Return [X, Y] of the center of cell containing provided text 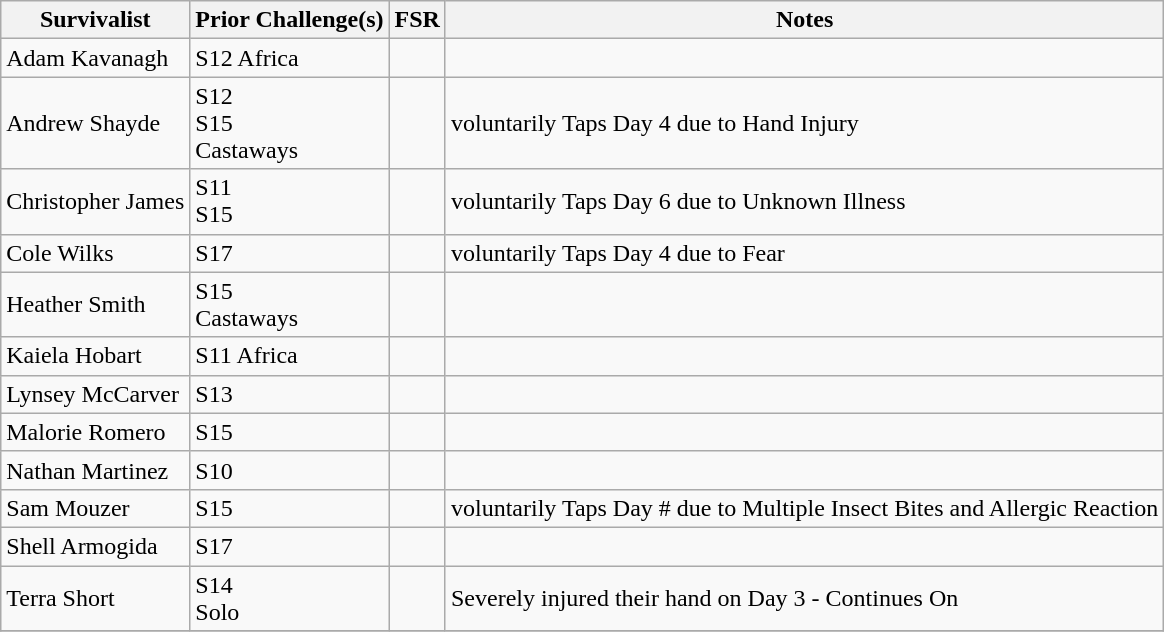
S11 S15 [290, 202]
voluntarily Taps Day 6 due to Unknown Illness [804, 202]
Cole Wilks [96, 253]
Terra Short [96, 598]
S12 Africa [290, 58]
S10 [290, 470]
voluntarily Taps Day 4 due to Fear [804, 253]
S14Solo [290, 598]
voluntarily Taps Day 4 due to Hand Injury [804, 123]
voluntarily Taps Day # due to Multiple Insect Bites and Allergic Reaction [804, 508]
Nathan Martinez [96, 470]
Adam Kavanagh [96, 58]
S11 Africa [290, 356]
Heather Smith [96, 304]
Lynsey McCarver [96, 394]
Christopher James [96, 202]
Malorie Romero [96, 432]
Survivalist [96, 20]
Severely injured their hand on Day 3 - Continues On [804, 598]
S15Castaways [290, 304]
Shell Armogida [96, 546]
Prior Challenge(s) [290, 20]
Sam Mouzer [96, 508]
S13 [290, 394]
Notes [804, 20]
Kaiela Hobart [96, 356]
Andrew Shayde [96, 123]
S12S15Castaways [290, 123]
FSR [417, 20]
